Identify which cell holds the provided text, then report its [x, y] central coordinate. 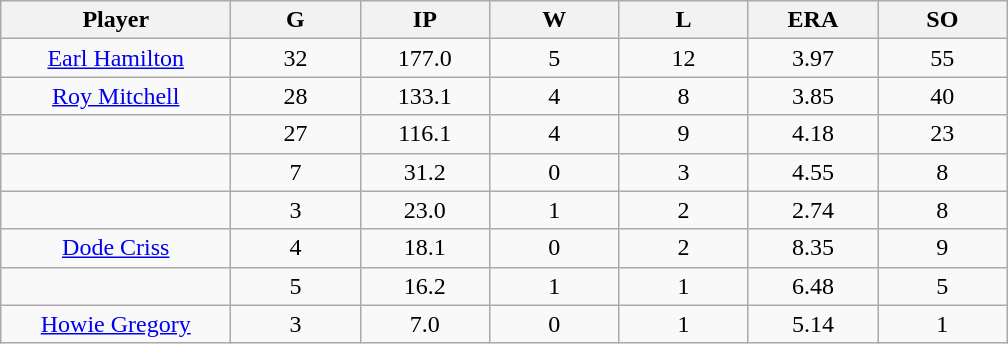
18.1 [424, 248]
23 [942, 134]
27 [296, 134]
12 [684, 58]
28 [296, 96]
SO [942, 20]
3.97 [812, 58]
W [554, 20]
2.74 [812, 210]
116.1 [424, 134]
ERA [812, 20]
55 [942, 58]
133.1 [424, 96]
23.0 [424, 210]
IP [424, 20]
5.14 [812, 324]
6.48 [812, 286]
40 [942, 96]
3.85 [812, 96]
Howie Gregory [116, 324]
L [684, 20]
177.0 [424, 58]
7 [296, 172]
4.55 [812, 172]
Player [116, 20]
4.18 [812, 134]
7.0 [424, 324]
G [296, 20]
Dode Criss [116, 248]
16.2 [424, 286]
Roy Mitchell [116, 96]
31.2 [424, 172]
Earl Hamilton [116, 58]
8.35 [812, 248]
32 [296, 58]
